Locate the cell with the specified text and output its (X, Y) center coordinate. 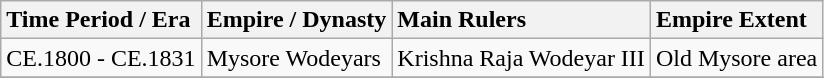
Mysore Wodeyars (296, 58)
Old Mysore area (736, 58)
Time Period / Era (101, 20)
Krishna Raja Wodeyar III (522, 58)
CE.1800 - CE.1831 (101, 58)
Main Rulers (522, 20)
Empire Extent (736, 20)
Empire / Dynasty (296, 20)
